Return (X, Y) of the center of cell containing provided text 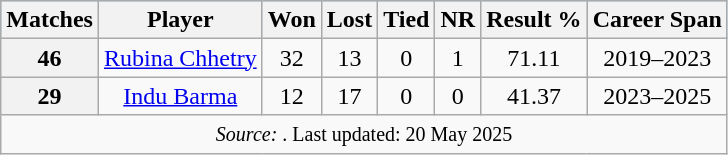
2019–2023 (657, 58)
32 (292, 58)
Player (180, 20)
13 (349, 58)
1 (458, 58)
Matches (50, 20)
Lost (349, 20)
Result % (534, 20)
Won (292, 20)
71.11 (534, 58)
Career Span (657, 20)
Source: . Last updated: 20 May 2025 (364, 134)
Rubina Chhetry (180, 58)
Indu Barma (180, 96)
12 (292, 96)
41.37 (534, 96)
2023–2025 (657, 96)
29 (50, 96)
NR (458, 20)
Tied (406, 20)
46 (50, 58)
17 (349, 96)
